Find where the given text appears and provide that cell's center as (x, y) coordinate. 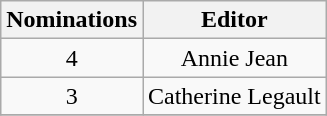
Nominations (72, 20)
Catherine Legault (234, 96)
Annie Jean (234, 58)
4 (72, 58)
3 (72, 96)
Editor (234, 20)
